Output the (x, y) coordinate of the center of the cell containing the given text.  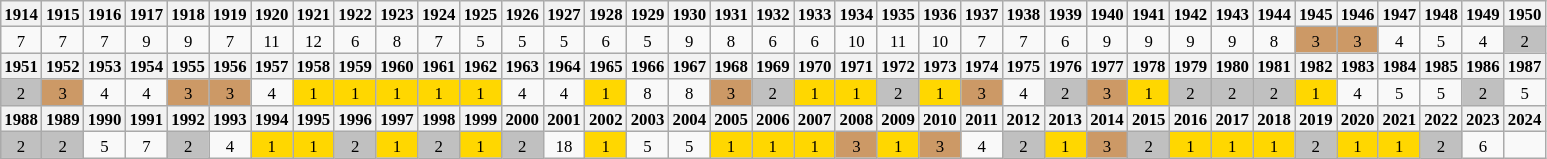
2004 (689, 119)
1983 (1358, 66)
1971 (856, 66)
1951 (21, 66)
1931 (731, 14)
1932 (773, 14)
2003 (648, 119)
2015 (1149, 119)
1933 (815, 14)
2008 (856, 119)
1982 (1316, 66)
2010 (940, 119)
2023 (1483, 119)
1963 (522, 66)
1988 (21, 119)
2018 (1274, 119)
1927 (564, 14)
1961 (439, 66)
1989 (63, 119)
1978 (1149, 66)
1974 (982, 66)
2007 (815, 119)
1969 (773, 66)
2011 (982, 119)
1966 (648, 66)
1985 (1441, 66)
2000 (522, 119)
1940 (1107, 14)
1981 (1274, 66)
2022 (1441, 119)
1980 (1232, 66)
2013 (1065, 119)
1949 (1483, 14)
1954 (146, 66)
1952 (63, 66)
1992 (188, 119)
1924 (439, 14)
1916 (105, 14)
2017 (1232, 119)
2016 (1191, 119)
1944 (1274, 14)
2019 (1316, 119)
1929 (648, 14)
1942 (1191, 14)
1965 (606, 66)
1976 (1065, 66)
2024 (1525, 119)
1928 (606, 14)
1968 (731, 66)
1920 (272, 14)
1946 (1358, 14)
1990 (105, 119)
1935 (898, 14)
1996 (355, 119)
1921 (313, 14)
1993 (230, 119)
1955 (188, 66)
1923 (397, 14)
1960 (397, 66)
2001 (564, 119)
1957 (272, 66)
1970 (815, 66)
1945 (1316, 14)
1953 (105, 66)
2002 (606, 119)
1997 (397, 119)
1922 (355, 14)
1977 (1107, 66)
1986 (1483, 66)
18 (564, 145)
1987 (1525, 66)
1947 (1399, 14)
1936 (940, 14)
2021 (1399, 119)
1999 (481, 119)
1919 (230, 14)
1991 (146, 119)
1914 (21, 14)
1994 (272, 119)
1962 (481, 66)
1975 (1024, 66)
1943 (1232, 14)
2006 (773, 119)
1941 (1149, 14)
1998 (439, 119)
2009 (898, 119)
1973 (940, 66)
1934 (856, 14)
1956 (230, 66)
2005 (731, 119)
1937 (982, 14)
1948 (1441, 14)
1938 (1024, 14)
1915 (63, 14)
2012 (1024, 119)
1984 (1399, 66)
1925 (481, 14)
1958 (313, 66)
1918 (188, 14)
2014 (1107, 119)
1959 (355, 66)
1917 (146, 14)
1995 (313, 119)
12 (313, 40)
2020 (1358, 119)
1967 (689, 66)
1926 (522, 14)
1950 (1525, 14)
1964 (564, 66)
1972 (898, 66)
1930 (689, 14)
1939 (1065, 14)
1979 (1191, 66)
